From the cell containing the given text, extract its center point as (X, Y) coordinate. 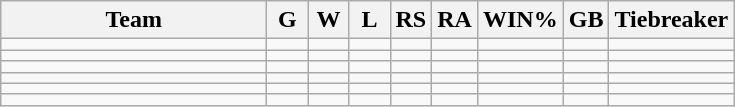
Tiebreaker (672, 20)
Team (134, 20)
RA (455, 20)
G (288, 20)
WIN% (520, 20)
GB (586, 20)
RS (411, 20)
W (328, 20)
L (370, 20)
